Return the [X, Y] coordinate for the center point of the cell that contains the specified text.  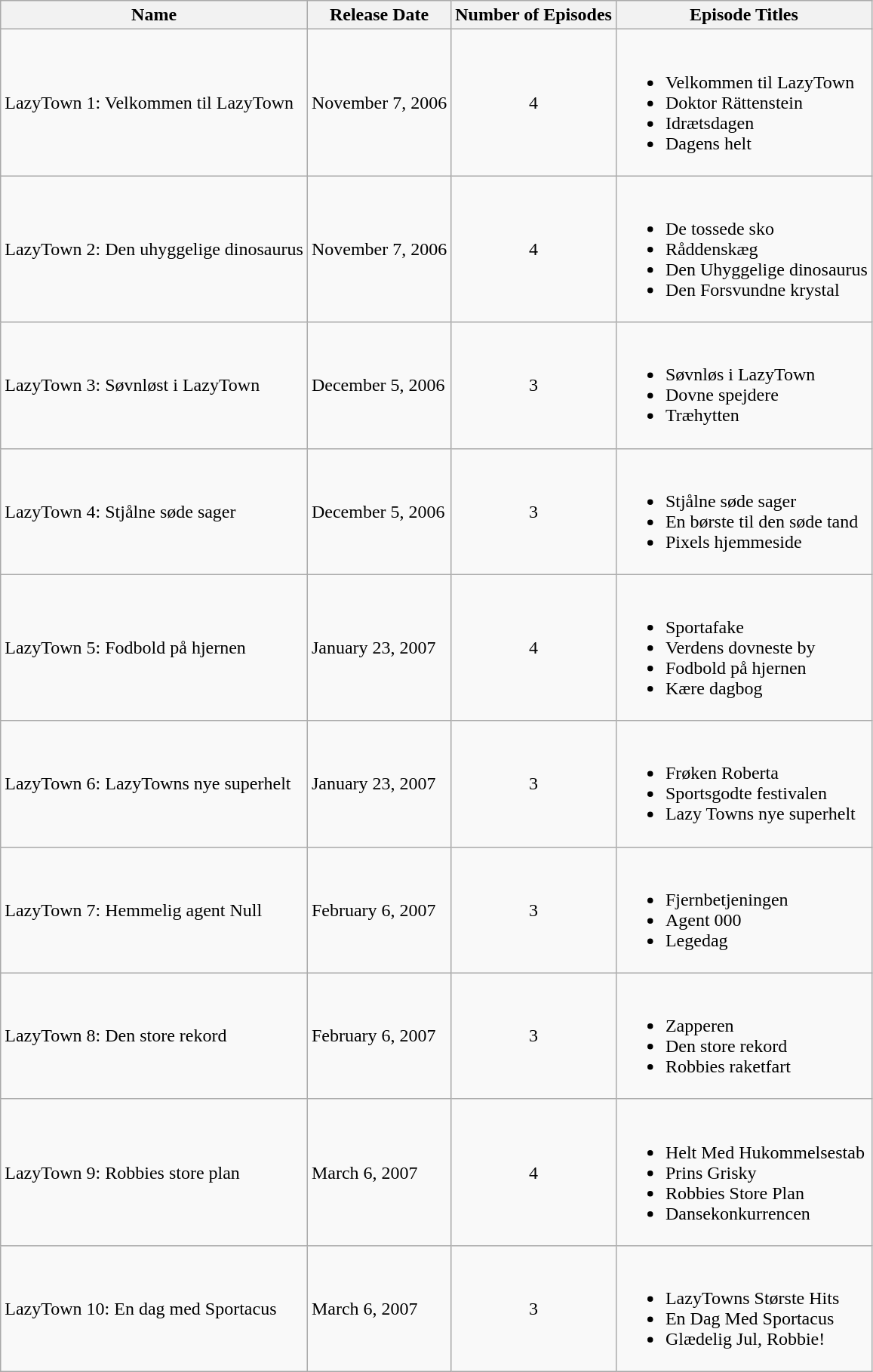
LazyTown 5: Fodbold på hjernen [154, 648]
Helt Med HukommelsestabPrins GriskyRobbies Store PlanDansekonkurrencen [744, 1172]
LazyTowns Største HitsEn Dag Med SportacusGlædelig Jul, Robbie! [744, 1309]
LazyTown 2: Den uhyggelige dinosaurus [154, 249]
De tossede skoRåddenskægDen Uhyggelige dinosaurusDen Forsvundne krystal [744, 249]
Søvnløs i LazyTownDovne spejdereTræhytten [744, 385]
Episode Titles [744, 15]
Velkommen til LazyTownDoktor RättensteinIdrætsdagenDagens helt [744, 103]
FjernbetjeningenAgent 000Legedag [744, 910]
LazyTown 8: Den store rekord [154, 1035]
Frøken RobertaSportsgodte festivalenLazy Towns nye superhelt [744, 783]
Name [154, 15]
LazyTown 6: LazyTowns nye superhelt [154, 783]
LazyTown 1: Velkommen til LazyTown [154, 103]
Number of Episodes [534, 15]
LazyTown 7: Hemmelig agent Null [154, 910]
LazyTown 4: Stjålne søde sager [154, 512]
LazyTown 10: En dag med Sportacus [154, 1309]
SportafakeVerdens dovneste byFodbold på hjernenKære dagbog [744, 648]
Release Date [379, 15]
LazyTown 3: Søvnløst i LazyTown [154, 385]
Stjålne søde sagerEn børste til den søde tandPixels hjemmeside [744, 512]
LazyTown 9: Robbies store plan [154, 1172]
ZapperenDen store rekordRobbies raketfart [744, 1035]
